Find where the given text appears and provide that cell's center as [X, Y] coordinate. 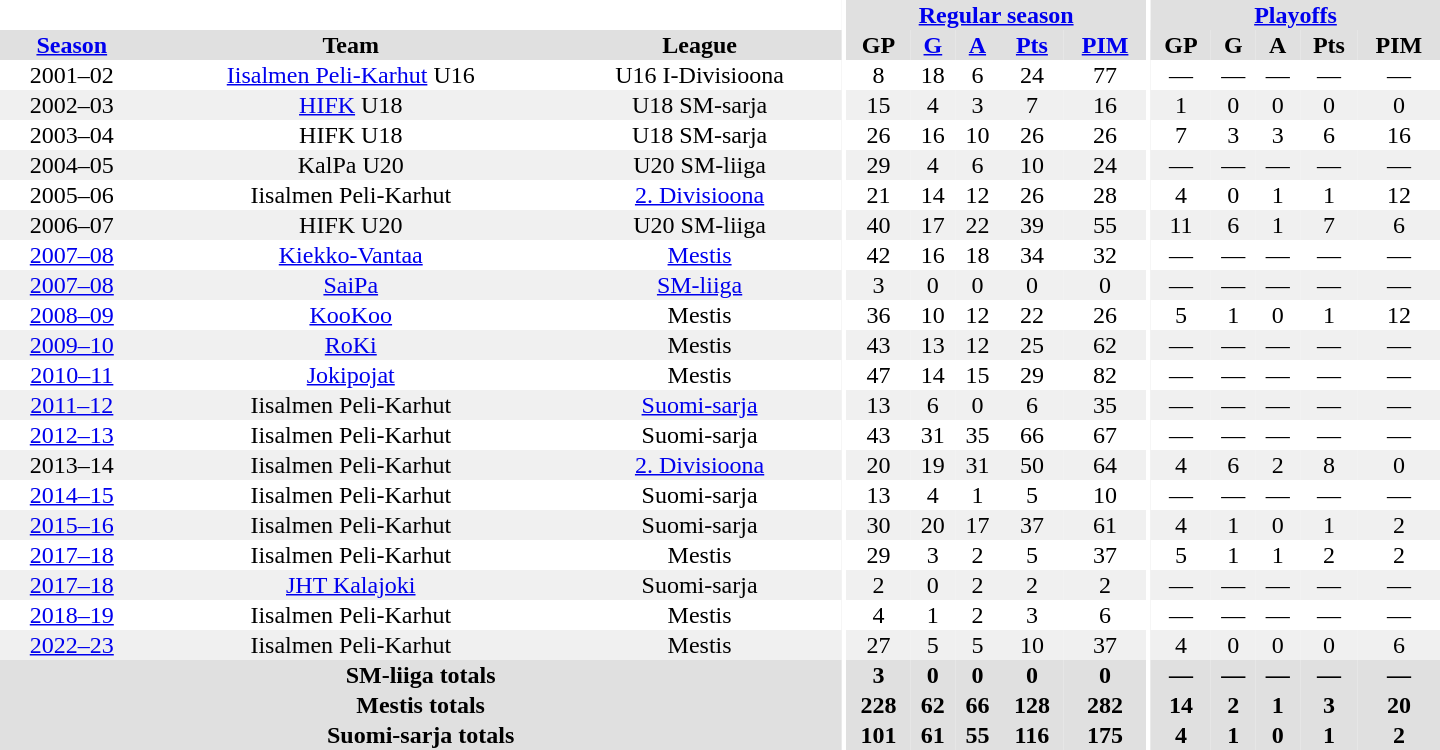
47 [878, 375]
228 [878, 705]
JHT Kalajoki [351, 585]
2015–16 [72, 525]
2001–02 [72, 75]
RoKi [351, 345]
HIFK U20 [351, 225]
Playoffs [1296, 15]
19 [934, 465]
2022–23 [72, 645]
2003–04 [72, 135]
67 [1105, 435]
282 [1105, 705]
U16 I-Divisioona [700, 75]
2006–07 [72, 225]
2013–14 [72, 465]
Season [72, 45]
21 [878, 195]
128 [1032, 705]
50 [1032, 465]
SM-liiga [700, 285]
40 [878, 225]
101 [878, 735]
77 [1105, 75]
2010–11 [72, 375]
2008–09 [72, 315]
2009–10 [72, 345]
Mestis totals [420, 705]
Iisalmen Peli-Karhut U16 [351, 75]
2012–13 [72, 435]
28 [1105, 195]
SM-liiga totals [420, 675]
2014–15 [72, 495]
82 [1105, 375]
2018–19 [72, 615]
42 [878, 255]
2011–12 [72, 405]
Kiekko-Vantaa [351, 255]
175 [1105, 735]
Team [351, 45]
2005–06 [72, 195]
2002–03 [72, 105]
116 [1032, 735]
36 [878, 315]
25 [1032, 345]
32 [1105, 255]
SaiPa [351, 285]
Suomi-sarja totals [420, 735]
2004–05 [72, 165]
KalPa U20 [351, 165]
64 [1105, 465]
34 [1032, 255]
Regular season [996, 15]
Jokipojat [351, 375]
League [700, 45]
27 [878, 645]
KooKoo [351, 315]
39 [1032, 225]
11 [1181, 225]
30 [878, 525]
